Pinpoint the cell where the given text exists, returning its (x, y) midpoint coordinate. 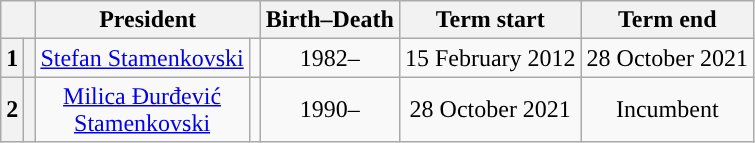
President (148, 20)
Stefan Stamenkovski (142, 58)
15 February 2012 (490, 58)
2 (12, 110)
Birth–Death (330, 20)
Milica ĐurđevićStamenkovski (142, 110)
Incumbent (667, 110)
1982– (330, 58)
Term end (667, 20)
1990– (330, 110)
Term start (490, 20)
1 (12, 58)
